Return the [X, Y] coordinate for the center point of the cell that contains the specified text.  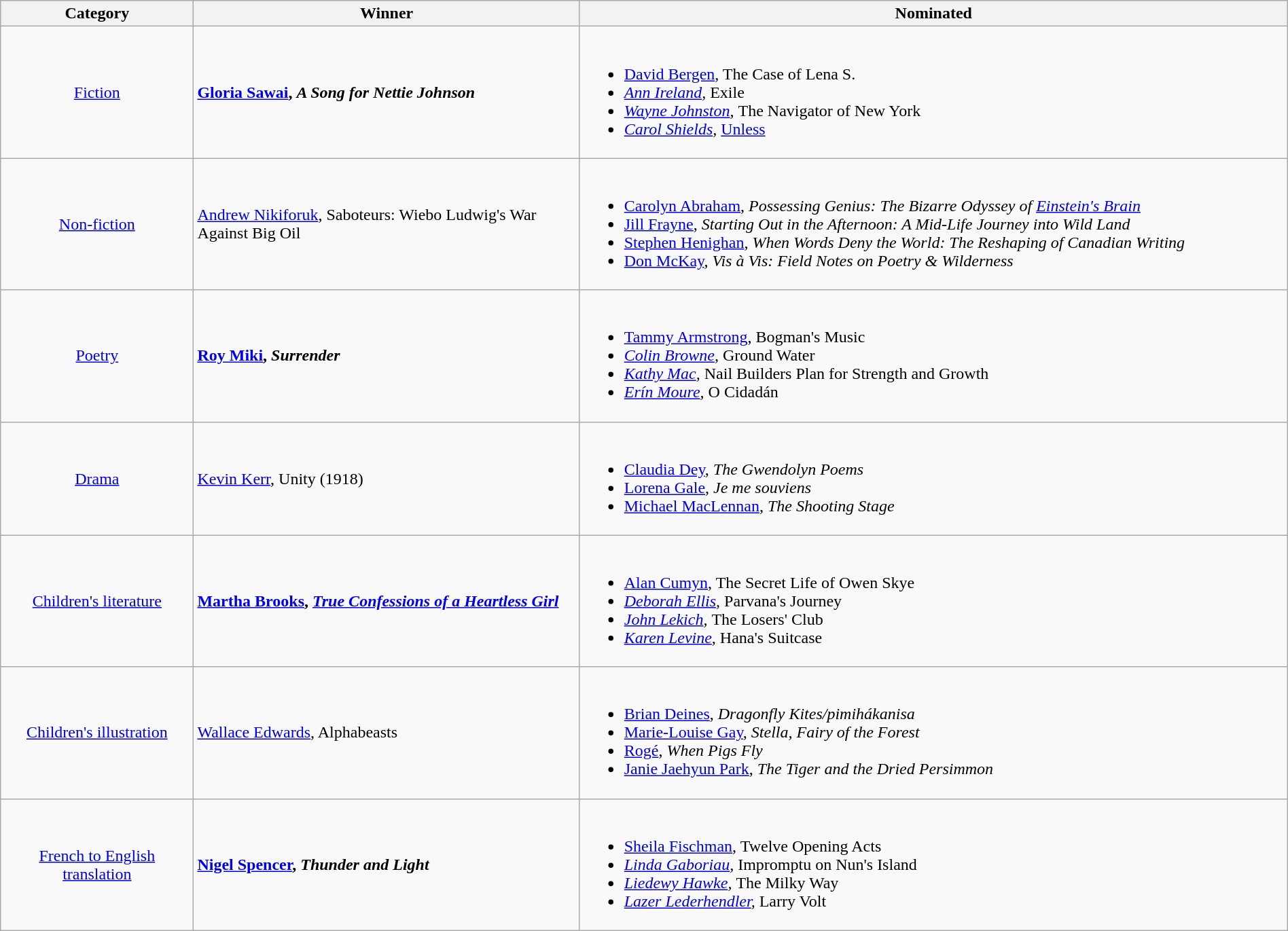
Kevin Kerr, Unity (1918) [387, 478]
Wallace Edwards, Alphabeasts [387, 733]
French to English translation [97, 864]
Nominated [933, 14]
Winner [387, 14]
Sheila Fischman, Twelve Opening ActsLinda Gaboriau, Impromptu on Nun's IslandLiedewy Hawke, The Milky WayLazer Lederhendler, Larry Volt [933, 864]
Nigel Spencer, Thunder and Light [387, 864]
Drama [97, 478]
Tammy Armstrong, Bogman's MusicColin Browne, Ground WaterKathy Mac, Nail Builders Plan for Strength and GrowthErín Moure, O Cidadán [933, 356]
Alan Cumyn, The Secret Life of Owen SkyeDeborah Ellis, Parvana's JourneyJohn Lekich, The Losers' ClubKaren Levine, Hana's Suitcase [933, 601]
Non-fiction [97, 224]
Gloria Sawai, A Song for Nettie Johnson [387, 92]
Children's illustration [97, 733]
Category [97, 14]
Children's literature [97, 601]
Martha Brooks, True Confessions of a Heartless Girl [387, 601]
Roy Miki, Surrender [387, 356]
Claudia Dey, The Gwendolyn PoemsLorena Gale, Je me souviensMichael MacLennan, The Shooting Stage [933, 478]
Fiction [97, 92]
Poetry [97, 356]
David Bergen, The Case of Lena S.Ann Ireland, ExileWayne Johnston, The Navigator of New YorkCarol Shields, Unless [933, 92]
Andrew Nikiforuk, Saboteurs: Wiebo Ludwig's War Against Big Oil [387, 224]
